Output the [X, Y] coordinate of the center of the cell containing the given text.  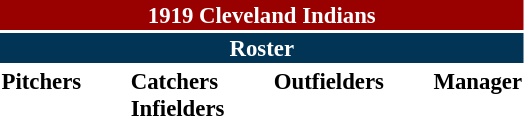
1919 Cleveland Indians [262, 15]
Roster [262, 48]
